Pinpoint the cell where the given text exists, returning its (x, y) midpoint coordinate. 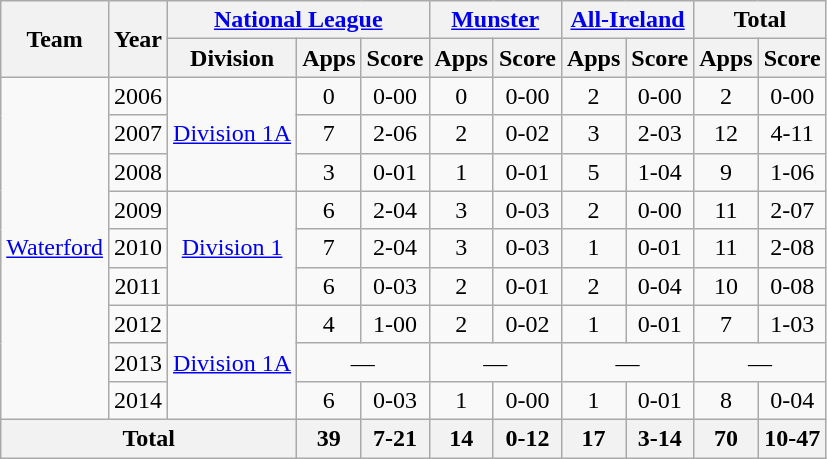
5 (593, 172)
2-03 (660, 134)
10 (726, 286)
2007 (138, 134)
0-08 (792, 286)
2012 (138, 324)
39 (329, 438)
2008 (138, 172)
All-Ireland (627, 20)
2009 (138, 210)
2010 (138, 248)
0-12 (527, 438)
2006 (138, 96)
Year (138, 39)
3-14 (660, 438)
Munster (495, 20)
17 (593, 438)
2014 (138, 400)
Division (232, 58)
1-00 (395, 324)
National League (298, 20)
2011 (138, 286)
10-47 (792, 438)
9 (726, 172)
2-08 (792, 248)
2-07 (792, 210)
1-06 (792, 172)
12 (726, 134)
14 (461, 438)
Team (55, 39)
2-06 (395, 134)
4 (329, 324)
Waterford (55, 248)
70 (726, 438)
7-21 (395, 438)
1-04 (660, 172)
4-11 (792, 134)
2013 (138, 362)
1-03 (792, 324)
8 (726, 400)
Division 1 (232, 248)
